Detect which cell encompasses the target text, then output its (X, Y) center coordinate. 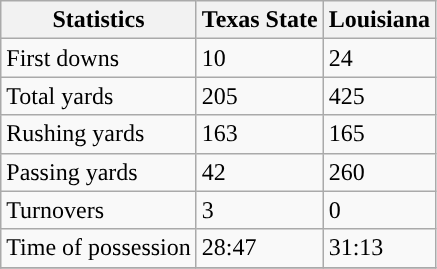
425 (379, 96)
28:47 (260, 248)
Time of possession (99, 248)
First downs (99, 58)
Louisiana (379, 20)
205 (260, 96)
10 (260, 58)
Rushing yards (99, 134)
165 (379, 134)
Total yards (99, 96)
3 (260, 210)
Statistics (99, 20)
Texas State (260, 20)
24 (379, 58)
31:13 (379, 248)
Passing yards (99, 172)
0 (379, 210)
Turnovers (99, 210)
42 (260, 172)
163 (260, 134)
260 (379, 172)
